Capture the cell that displays the provided text and extract its (x, y) central coordinate. 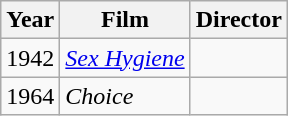
Sex Hygiene (125, 58)
1964 (30, 96)
Year (30, 20)
1942 (30, 58)
Choice (125, 96)
Director (238, 20)
Film (125, 20)
